Search for the cell housing the specified text and yield its (X, Y) center coordinate. 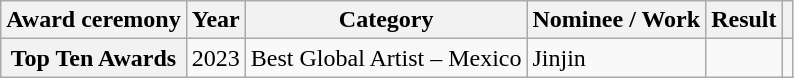
Nominee / Work (616, 20)
Award ceremony (94, 20)
Best Global Artist – Mexico (386, 58)
Top Ten Awards (94, 58)
2023 (216, 58)
Category (386, 20)
Jinjin (616, 58)
Result (744, 20)
Year (216, 20)
